Extract the [x, y] coordinate from the center of the cell holding the provided text.  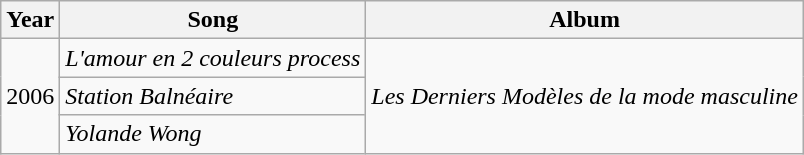
2006 [30, 96]
Album [585, 20]
L'amour en 2 couleurs process [213, 58]
Yolande Wong [213, 134]
Station Balnéaire [213, 96]
Year [30, 20]
Les Derniers Modèles de la mode masculine [585, 96]
Song [213, 20]
